Locate the cell with the specified text and output its [X, Y] center coordinate. 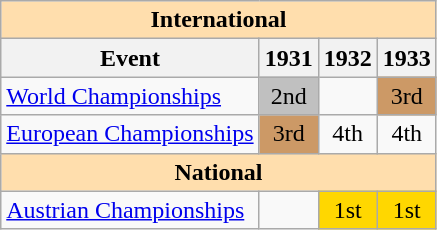
European Championships [130, 134]
National [219, 172]
1931 [288, 58]
World Championships [130, 96]
International [219, 20]
1933 [406, 58]
2nd [288, 96]
Event [130, 58]
Austrian Championships [130, 210]
1932 [348, 58]
